Locate the cell with the specified text and output its (x, y) center coordinate. 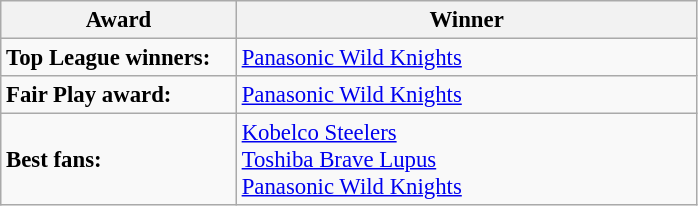
Award (119, 20)
Fair Play award: (119, 95)
Kobelco Steelers Toshiba Brave Lupus Panasonic Wild Knights (466, 160)
Best fans: (119, 160)
Top League winners: (119, 58)
Winner (466, 20)
